Pinpoint the cell where the given text exists, returning its [x, y] midpoint coordinate. 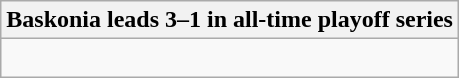
Baskonia leads 3–1 in all-time playoff series [230, 20]
